Search for the cell housing the specified text and yield its [X, Y] center coordinate. 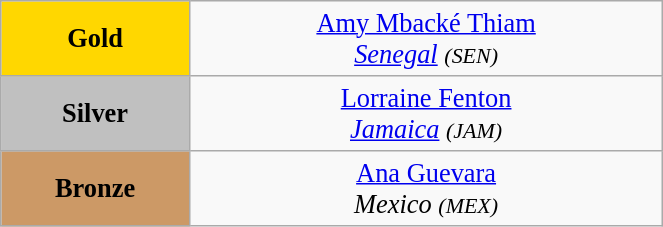
Ana GuevaraMexico (MEX) [426, 188]
Lorraine FentonJamaica (JAM) [426, 112]
Gold [96, 38]
Amy Mbacké ThiamSenegal (SEN) [426, 38]
Silver [96, 112]
Bronze [96, 188]
